Output the [x, y] coordinate of the center of the cell containing the given text.  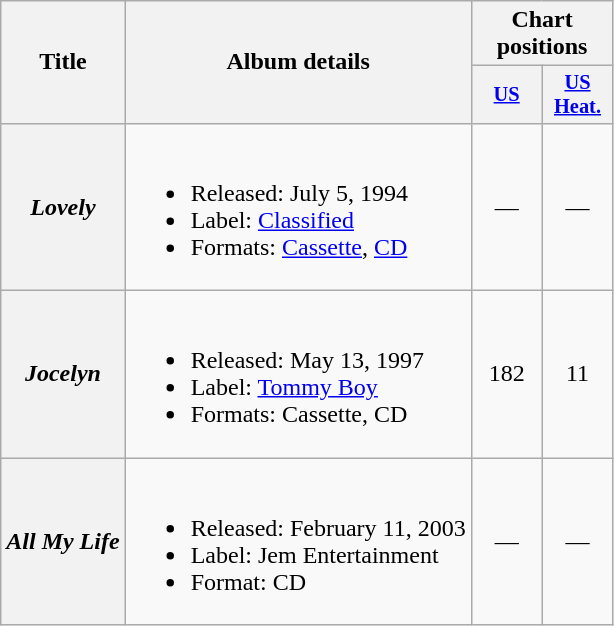
All My Life [63, 542]
Released: February 11, 2003Label: Jem EntertainmentFormat: CD [298, 542]
Lovely [63, 206]
US Heat. [578, 95]
Chart positions [542, 34]
Title [63, 62]
US [506, 95]
182 [506, 374]
11 [578, 374]
Jocelyn [63, 374]
Released: July 5, 1994Label: ClassifiedFormats: Cassette, CD [298, 206]
Released: May 13, 1997Label: Tommy BoyFormats: Cassette, CD [298, 374]
Album details [298, 62]
